Pinpoint the cell where the given text exists, returning its [x, y] midpoint coordinate. 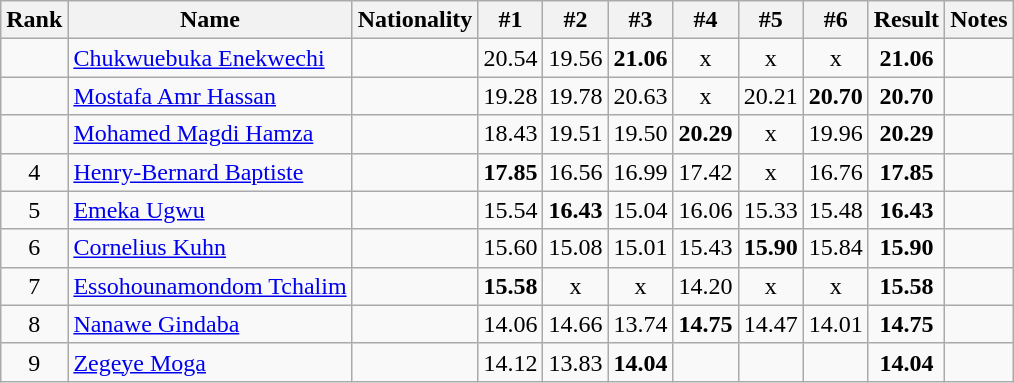
18.43 [510, 134]
14.01 [836, 324]
15.54 [510, 210]
9 [34, 362]
Nationality [415, 20]
13.74 [640, 324]
5 [34, 210]
19.28 [510, 96]
20.63 [640, 96]
15.04 [640, 210]
15.08 [576, 248]
Henry-Bernard Baptiste [210, 172]
14.47 [770, 324]
19.50 [640, 134]
Zegeye Moga [210, 362]
20.54 [510, 58]
16.56 [576, 172]
#6 [836, 20]
Result [906, 20]
15.43 [706, 248]
15.01 [640, 248]
14.20 [706, 286]
#4 [706, 20]
Essohounamondom Tchalim [210, 286]
15.60 [510, 248]
4 [34, 172]
15.33 [770, 210]
20.21 [770, 96]
17.42 [706, 172]
15.48 [836, 210]
#3 [640, 20]
#2 [576, 20]
19.51 [576, 134]
14.06 [510, 324]
Emeka Ugwu [210, 210]
16.76 [836, 172]
Chukwuebuka Enekwechi [210, 58]
8 [34, 324]
Nanawe Gindaba [210, 324]
19.56 [576, 58]
14.12 [510, 362]
16.06 [706, 210]
13.83 [576, 362]
#5 [770, 20]
Name [210, 20]
15.84 [836, 248]
19.96 [836, 134]
7 [34, 286]
6 [34, 248]
#1 [510, 20]
Mostafa Amr Hassan [210, 96]
19.78 [576, 96]
14.66 [576, 324]
Notes [979, 20]
Cornelius Kuhn [210, 248]
Rank [34, 20]
16.99 [640, 172]
Mohamed Magdi Hamza [210, 134]
